From the cell containing the given text, extract its center point as (x, y) coordinate. 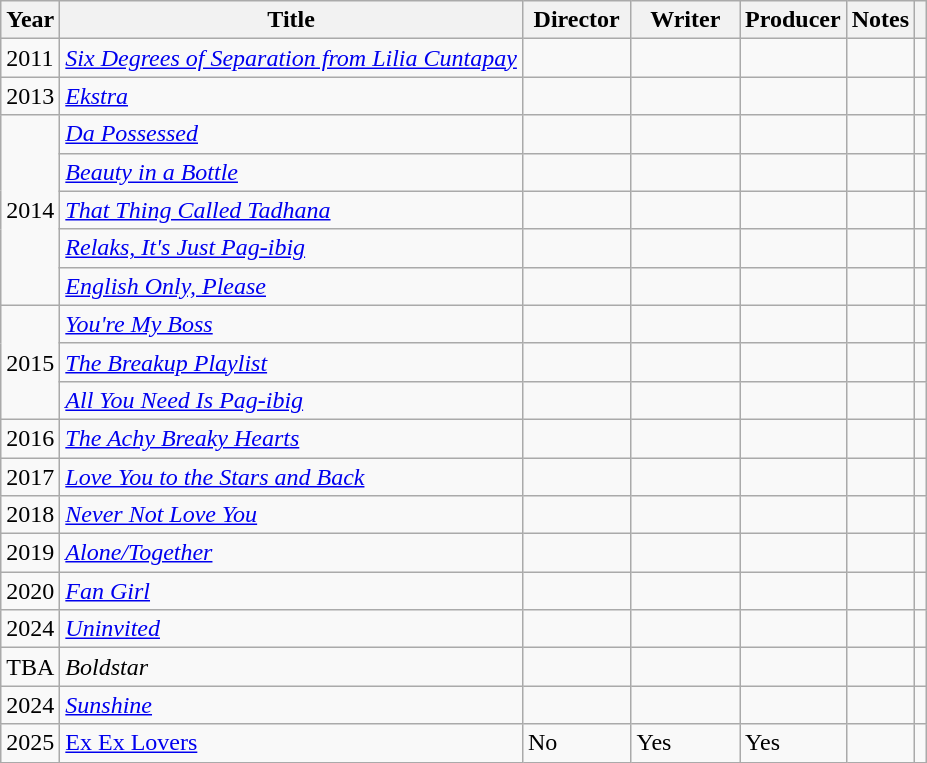
English Only, Please (292, 286)
Year (30, 20)
Writer (686, 20)
2013 (30, 96)
2019 (30, 553)
2025 (30, 743)
Six Degrees of Separation from Lilia Cuntapay (292, 58)
2020 (30, 591)
Notes (880, 20)
2014 (30, 210)
Producer (794, 20)
Love You to the Stars and Back (292, 477)
The Breakup Playlist (292, 362)
2016 (30, 438)
Relaks, It's Just Pag-ibig (292, 248)
Ex Ex Lovers (292, 743)
Sunshine (292, 705)
Title (292, 20)
Fan Girl (292, 591)
You're My Boss (292, 324)
Da Possessed (292, 134)
Beauty in a Bottle (292, 172)
2015 (30, 362)
The Achy Breaky Hearts (292, 438)
That Thing Called Tadhana (292, 210)
Alone/Together (292, 553)
2017 (30, 477)
2011 (30, 58)
No (576, 743)
Uninvited (292, 629)
TBA (30, 667)
Director (576, 20)
Never Not Love You (292, 515)
All You Need Is Pag-ibig (292, 400)
2018 (30, 515)
Ekstra (292, 96)
Boldstar (292, 667)
